Scan for the cell matching the given text and deliver its [X, Y] coordinate at center. 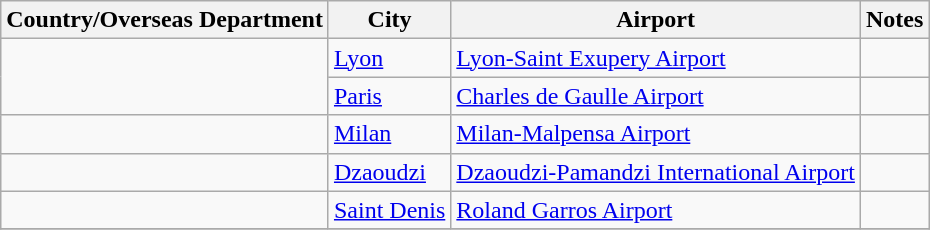
Lyon-Saint Exupery Airport [656, 58]
Milan [389, 134]
Charles de Gaulle Airport [656, 96]
Milan-Malpensa Airport [656, 134]
Roland Garros Airport [656, 210]
Notes [894, 20]
Lyon [389, 58]
Dzaoudzi-Pamandzi International Airport [656, 172]
City [389, 20]
Saint Denis [389, 210]
Paris [389, 96]
Dzaoudzi [389, 172]
Airport [656, 20]
Country/Overseas Department [165, 20]
